Pinpoint the cell where the given text exists, returning its (X, Y) midpoint coordinate. 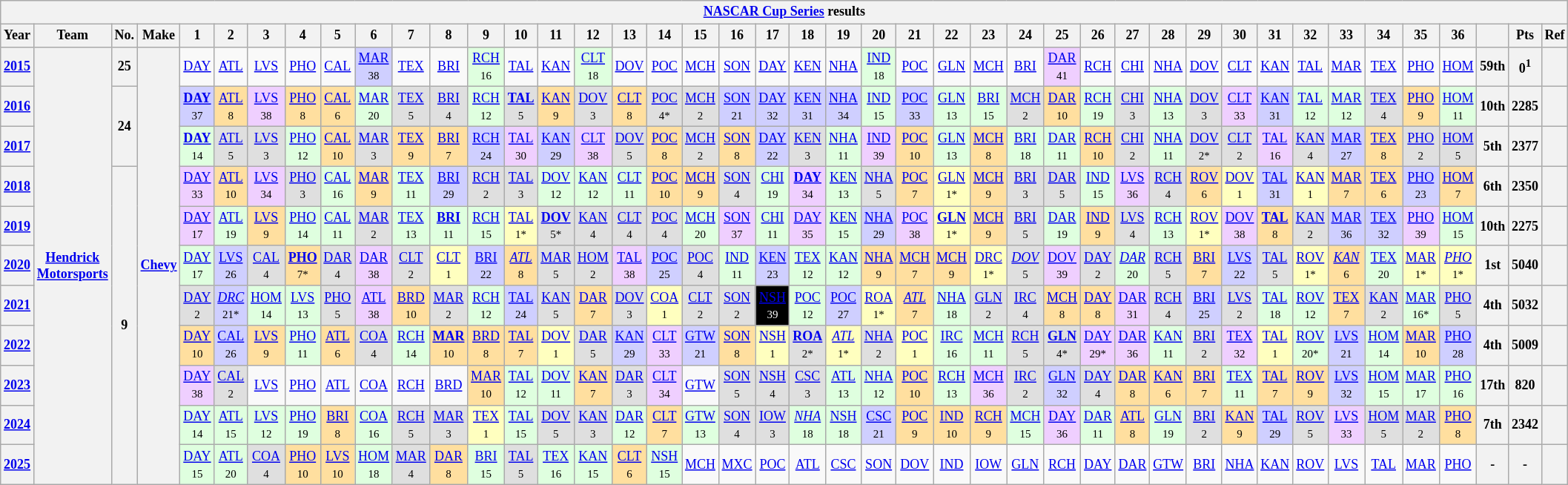
DOV12 (556, 186)
2025 (18, 465)
BRI29 (449, 186)
DAY34 (808, 186)
DRC1* (988, 265)
TEX6 (1383, 186)
ROV6 (1204, 186)
ATL5 (231, 146)
27 (1133, 36)
PHO28 (1458, 346)
CAL6 (338, 107)
BRI11 (449, 226)
HOM2 (593, 265)
KEN15 (844, 226)
14 (664, 36)
TEX12 (808, 265)
DAY8 (1097, 306)
MAR16* (1421, 306)
ATL10 (231, 186)
CHI19 (773, 186)
Make (159, 36)
DAR36 (1133, 346)
21 (915, 36)
CAL2 (231, 385)
IND10 (952, 425)
13 (629, 36)
POC4* (664, 107)
MAR9 (374, 186)
MCH15 (1025, 425)
POC25 (664, 265)
MXC (737, 465)
TAL15 (520, 425)
TAL1* (520, 226)
NSH1 (773, 346)
BRI22 (486, 265)
35 (1421, 36)
2275 (1526, 226)
CHI11 (773, 226)
BRD (449, 385)
Ref (1555, 36)
KAN7 (593, 385)
MCH36 (988, 385)
GLN19 (1168, 425)
TEX16 (556, 465)
SON5 (737, 385)
2015 (18, 67)
CLT34 (664, 385)
LVS12 (267, 425)
PHO7* (302, 265)
PHO14 (302, 226)
LVS22 (1240, 265)
NHA12 (879, 385)
NSH15 (664, 465)
34 (1383, 36)
GLN4* (1062, 346)
RCH2 (486, 186)
1st (1493, 265)
DRC21* (231, 306)
LVS4 (1133, 226)
2019 (18, 226)
RCH14 (411, 346)
LVS3 (267, 146)
MAR5 (556, 265)
DAR19 (1062, 226)
MAR7 (1346, 186)
BRI18 (1025, 146)
DOV38 (1240, 226)
KEN23 (773, 265)
LVS33 (1346, 425)
RCH15 (486, 226)
HOM7 (1458, 186)
RCH9 (988, 425)
NHA34 (844, 107)
BRD8 (486, 346)
PHO39 (1421, 226)
LVS36 (1133, 186)
TAL1 (1275, 346)
ROA1* (879, 306)
TEX20 (1383, 265)
DAR3 (629, 385)
32 (1310, 36)
PHO11 (302, 346)
IND39 (879, 146)
TAL38 (629, 265)
ATL19 (231, 226)
PHO16 (1458, 385)
HOM (1458, 67)
BRD10 (411, 306)
TAL3 (520, 186)
6 (374, 36)
SON37 (737, 226)
HOM11 (1458, 107)
2023 (18, 385)
MCH7 (915, 265)
TAL18 (1275, 306)
LVS2 (1240, 306)
KAN11 (1168, 346)
TEX13 (411, 226)
NHA5 (879, 186)
CLT8 (629, 107)
CAL (338, 67)
TEX8 (1383, 146)
PHO1* (1458, 265)
1 (197, 36)
POC38 (915, 226)
ATL7 (915, 306)
KEN13 (844, 186)
33 (1346, 36)
SON21 (737, 107)
LVS32 (1346, 385)
5009 (1526, 346)
COA16 (374, 425)
7th (1493, 425)
CLT18 (593, 67)
DOV2* (1204, 146)
DAR4 (338, 265)
5040 (1526, 265)
CLT38 (593, 146)
DAY29* (1097, 346)
POC8 (664, 146)
TAL29 (1275, 425)
ROV9 (1310, 385)
30 (1240, 36)
PHO19 (302, 425)
8 (449, 36)
31 (1275, 36)
MAR27 (1346, 146)
01 (1526, 67)
IOW (988, 465)
KAN1 (1310, 186)
2022 (18, 346)
ATL1* (844, 346)
CHI2 (1133, 146)
BRI3 (1025, 186)
IND18 (879, 67)
TAL16 (1275, 146)
GTW13 (701, 425)
DAY35 (808, 226)
DAY32 (773, 107)
ATL15 (231, 425)
ATL6 (338, 346)
RCH19 (1097, 107)
NHA13 (1168, 107)
TAL30 (520, 146)
IND11 (737, 265)
KAN15 (593, 465)
TEX9 (411, 146)
KEN3 (808, 146)
MAR17 (1421, 385)
CSC (844, 465)
KAN5 (556, 306)
ROV20* (1310, 346)
18 (808, 36)
IND (952, 465)
15 (701, 36)
KEN (808, 67)
ROV (1310, 465)
CAL26 (231, 346)
2342 (1526, 425)
BRI25 (1204, 306)
GTW21 (701, 346)
LVS13 (302, 306)
DAR (1133, 465)
DAR12 (629, 425)
NASCAR Cup Series results (784, 12)
DAY22 (773, 146)
Hendrick Motorsports (73, 265)
ATL20 (231, 465)
ATL13 (844, 385)
BRI5 (1025, 226)
ROA2* (808, 346)
23 (988, 36)
16 (737, 36)
TEX5 (411, 107)
2017 (18, 146)
MAR38 (374, 67)
NSH39 (773, 306)
DAY38 (197, 385)
IND9 (1097, 226)
DAY37 (197, 107)
DOV5* (556, 226)
MAR1* (1421, 265)
CHI3 (1133, 107)
2377 (1526, 146)
CAL4 (267, 265)
POC27 (844, 306)
2350 (1526, 186)
POC1 (915, 346)
IOW3 (773, 425)
2 (231, 36)
MAR4 (411, 465)
CSC21 (879, 425)
TAL31 (1275, 186)
CSC3 (808, 385)
MAR20 (374, 107)
17 (773, 36)
MAR12 (1346, 107)
KEN31 (808, 107)
TEX1 (486, 425)
BRI4 (449, 107)
17th (1493, 385)
29 (1204, 36)
IRC2 (1025, 385)
LVS34 (267, 186)
DOV39 (1062, 265)
POC12 (808, 306)
ROV5 (1310, 425)
Team (73, 36)
2018 (18, 186)
ROV12 (1310, 306)
DAR31 (1133, 306)
NSH4 (773, 385)
CLT7 (664, 425)
DAR41 (1062, 67)
TEX7 (1346, 306)
RCH10 (1097, 146)
POC7 (915, 186)
19 (844, 36)
12 (593, 36)
COA1 (664, 306)
6th (1493, 186)
820 (1526, 385)
2021 (18, 306)
PHO23 (1421, 186)
3 (267, 36)
MCH11 (988, 346)
5 (338, 36)
LVS26 (231, 265)
ATL38 (374, 306)
Pts (1526, 36)
22 (952, 36)
NHA29 (879, 226)
DAR20 (1133, 265)
COA (374, 385)
LVS38 (267, 107)
DAR7 (593, 306)
NHA2 (879, 346)
GLN32 (1062, 385)
DAY10 (197, 346)
DAY33 (197, 186)
LVS10 (338, 465)
DAY4 (1097, 385)
CLT1 (449, 265)
5th (1493, 146)
2020 (18, 265)
CAL10 (338, 146)
MAR36 (1346, 226)
CLT (1240, 67)
POC33 (915, 107)
7 (411, 36)
10 (520, 36)
Year (18, 36)
4 (302, 36)
20 (879, 36)
CHI (1133, 67)
DAY15 (197, 465)
TAL24 (520, 306)
SON2 (737, 306)
2016 (18, 107)
36 (1458, 36)
11 (556, 36)
MCH20 (701, 226)
GLN2 (988, 306)
28 (1168, 36)
BRI8 (338, 425)
5032 (1526, 306)
PHO10 (302, 465)
DAR38 (374, 265)
CAL16 (338, 186)
TAL8 (1275, 226)
2024 (18, 425)
IRC16 (952, 346)
POC9 (915, 425)
HOM18 (374, 465)
DAR10 (1062, 107)
TEX4 (1383, 107)
26 (1097, 36)
59th (1493, 67)
RCH24 (486, 146)
CLT4 (629, 226)
PHO9 (1421, 107)
KAN31 (1275, 107)
RCH16 (486, 67)
KAN3 (593, 425)
CAL11 (338, 226)
NSH18 (844, 425)
NHA9 (879, 265)
DAY36 (1062, 425)
DOV11 (556, 385)
IRC4 (1025, 306)
No. (125, 36)
PHO12 (302, 146)
Chevy (159, 265)
PHO2 (1421, 146)
CLT6 (629, 465)
LVS21 (1346, 346)
2285 (1526, 107)
CLT11 (629, 186)
PHO3 (302, 186)
